Capture the cell that displays the provided text and extract its [X, Y] central coordinate. 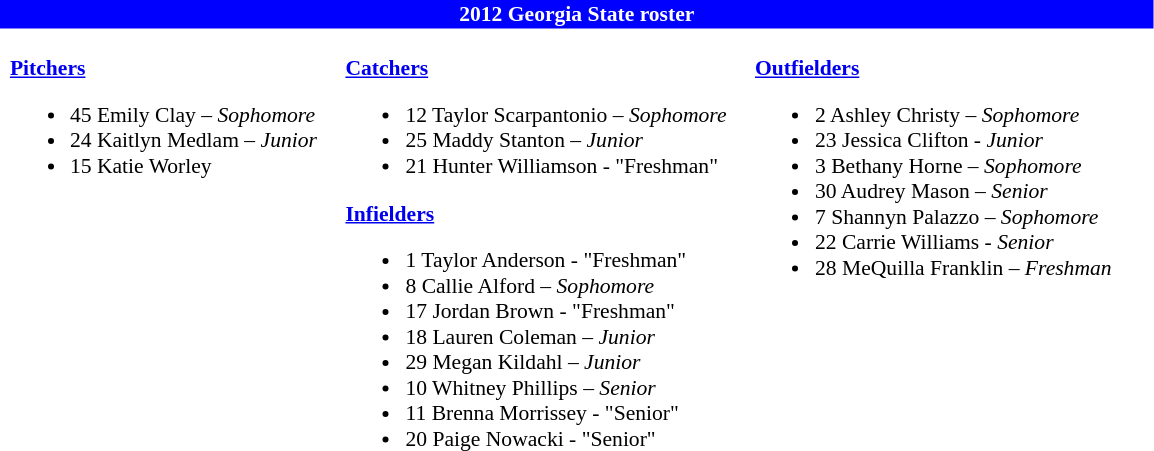
2012 Georgia State roster [577, 14]
